Identify which cell holds the provided text, then report its [X, Y] central coordinate. 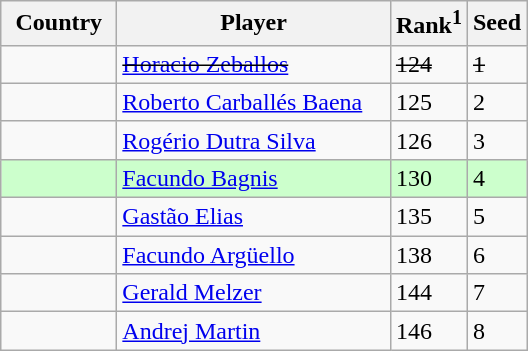
Gerald Melzer [254, 293]
6 [496, 255]
7 [496, 293]
125 [428, 102]
Horacio Zeballos [254, 64]
146 [428, 331]
Facundo Bagnis [254, 178]
Rogério Dutra Silva [254, 140]
135 [428, 217]
124 [428, 64]
Andrej Martin [254, 331]
1 [496, 64]
5 [496, 217]
3 [496, 140]
144 [428, 293]
138 [428, 255]
Roberto Carballés Baena [254, 102]
Gastão Elias [254, 217]
Country [59, 24]
2 [496, 102]
126 [428, 140]
Rank1 [428, 24]
Facundo Argüello [254, 255]
Seed [496, 24]
Player [254, 24]
8 [496, 331]
4 [496, 178]
130 [428, 178]
